Output the [X, Y] coordinate of the center of the cell containing the given text.  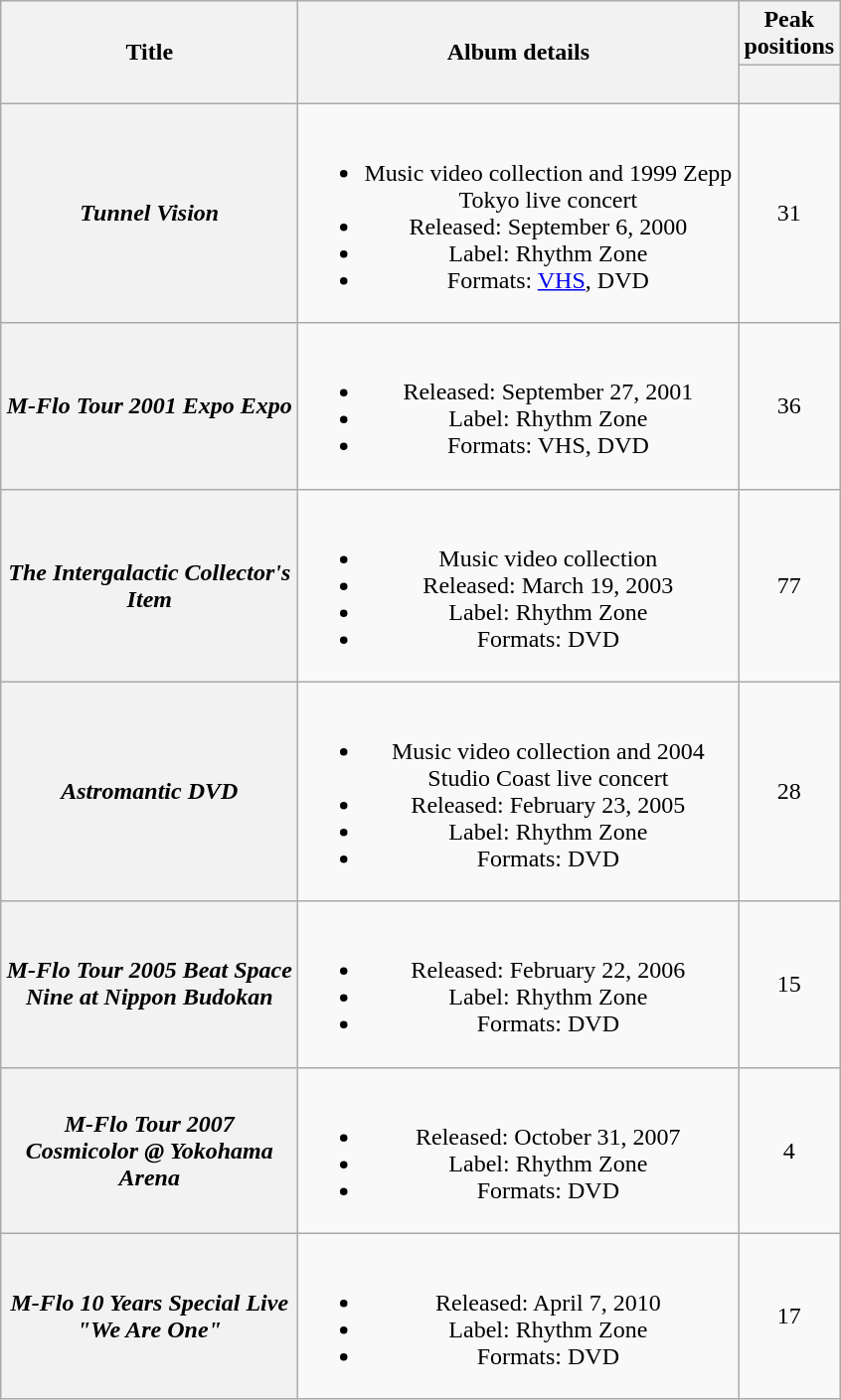
M-Flo Tour 2001 Expo Expo [149, 405]
Album details [519, 52]
The Intergalactic Collector's Item [149, 585]
M-Flo 10 Years Special Live "We Are One" [149, 1316]
36 [789, 405]
Music video collection and 1999 Zepp Tokyo live concertReleased: September 6, 2000Label: Rhythm ZoneFormats: VHS, DVD [519, 213]
Released: April 7, 2010Label: Rhythm ZoneFormats: DVD [519, 1316]
28 [789, 791]
Astromantic DVD [149, 791]
4 [789, 1151]
15 [789, 984]
17 [789, 1316]
Music video collectionReleased: March 19, 2003Label: Rhythm ZoneFormats: DVD [519, 585]
Released: February 22, 2006Label: Rhythm ZoneFormats: DVD [519, 984]
Released: October 31, 2007Label: Rhythm ZoneFormats: DVD [519, 1151]
Tunnel Vision [149, 213]
Released: September 27, 2001Label: Rhythm ZoneFormats: VHS, DVD [519, 405]
Title [149, 52]
M-Flo Tour 2005 Beat Space Nine at Nippon Budokan [149, 984]
31 [789, 213]
M-Flo Tour 2007 Cosmicolor @ Yokohama Arena [149, 1151]
77 [789, 585]
Music video collection and 2004 Studio Coast live concertReleased: February 23, 2005Label: Rhythm ZoneFormats: DVD [519, 791]
Peak positions [789, 34]
